Return the (x, y) coordinate for the center point of the cell that contains the specified text.  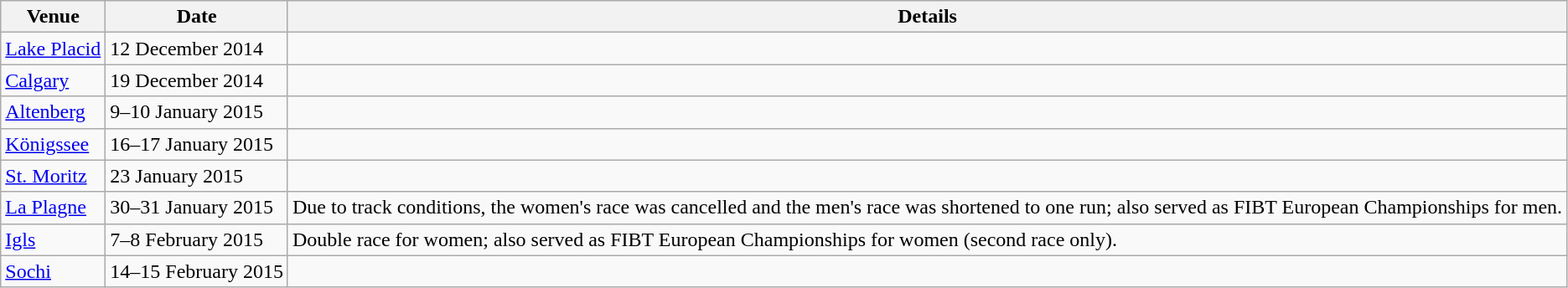
St. Moritz (54, 176)
9–10 January 2015 (197, 112)
23 January 2015 (197, 176)
Sochi (54, 271)
7–8 February 2015 (197, 239)
30–31 January 2015 (197, 208)
Date (197, 17)
Details (927, 17)
Altenberg (54, 112)
16–17 January 2015 (197, 144)
12 December 2014 (197, 49)
Königssee (54, 144)
Venue (54, 17)
Calgary (54, 80)
14–15 February 2015 (197, 271)
Double race for women; also served as FIBT European Championships for women (second race only). (927, 239)
19 December 2014 (197, 80)
Lake Placid (54, 49)
La Plagne (54, 208)
Igls (54, 239)
